From the cell containing the given text, extract its center point as (X, Y) coordinate. 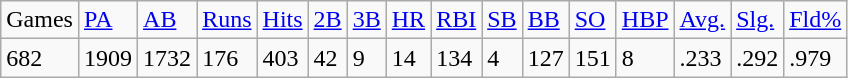
1909 (108, 58)
BB (546, 20)
SO (592, 20)
1732 (168, 58)
Runs (227, 20)
Hits (282, 20)
2B (328, 20)
Avg. (702, 20)
14 (408, 58)
Fld% (816, 20)
Slg. (758, 20)
Games (40, 20)
.292 (758, 58)
.233 (702, 58)
9 (366, 58)
3B (366, 20)
.979 (816, 58)
PA (108, 20)
127 (546, 58)
403 (282, 58)
SB (502, 20)
8 (645, 58)
AB (168, 20)
151 (592, 58)
682 (40, 58)
4 (502, 58)
HR (408, 20)
134 (456, 58)
RBI (456, 20)
42 (328, 58)
176 (227, 58)
HBP (645, 20)
